Capture the cell that displays the provided text and extract its (x, y) central coordinate. 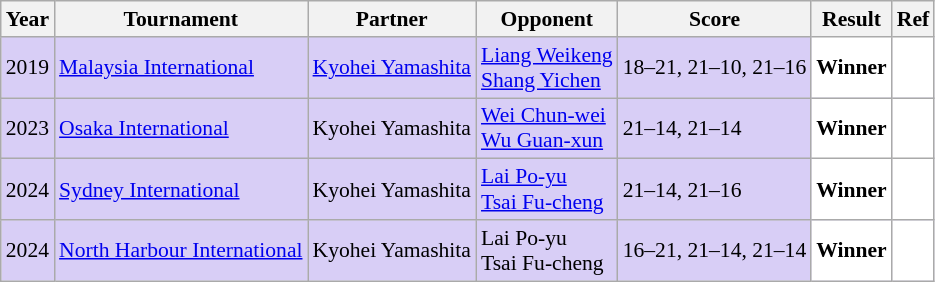
21–14, 21–16 (715, 190)
Ref (913, 19)
Sydney International (181, 190)
2019 (28, 68)
Tournament (181, 19)
16–21, 21–14, 21–14 (715, 250)
21–14, 21–14 (715, 128)
Opponent (547, 19)
Liang Weikeng Shang Yichen (547, 68)
Osaka International (181, 128)
Year (28, 19)
2023 (28, 128)
Wei Chun-wei Wu Guan-xun (547, 128)
Result (852, 19)
North Harbour International (181, 250)
Malaysia International (181, 68)
Score (715, 19)
Partner (392, 19)
18–21, 21–10, 21–16 (715, 68)
